Return the [x, y] coordinate for the center point of the cell that contains the specified text.  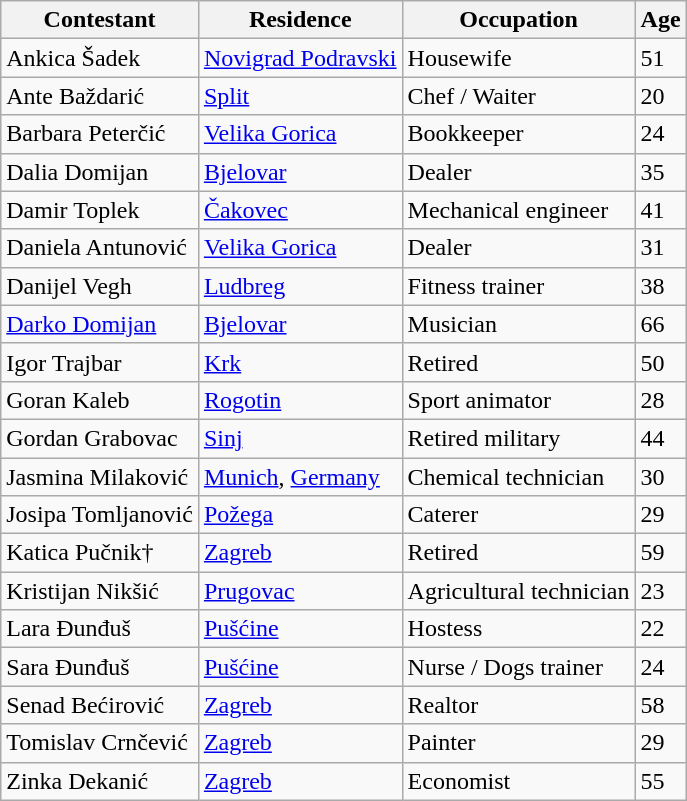
Dalia Domijan [100, 172]
59 [660, 553]
Senad Bećirović [100, 705]
66 [660, 324]
Sara Đunđuš [100, 667]
Bookkeeper [518, 134]
Ankica Šadek [100, 58]
Ludbreg [300, 286]
23 [660, 591]
Chef / Waiter [518, 96]
Split [300, 96]
Daniela Antunović [100, 248]
Igor Trajbar [100, 362]
Retired military [518, 438]
Damir Toplek [100, 210]
Nurse / Dogs trainer [518, 667]
55 [660, 781]
Fitness trainer [518, 286]
Danijel Vegh [100, 286]
Sport animator [518, 400]
Painter [518, 743]
Barbara Peterčić [100, 134]
Gordan Grabovac [100, 438]
Mechanical engineer [518, 210]
Munich, Germany [300, 477]
35 [660, 172]
Požega [300, 515]
Tomislav Crnčević [100, 743]
Čakovec [300, 210]
Katica Pučnik† [100, 553]
Ante Baždarić [100, 96]
20 [660, 96]
Goran Kaleb [100, 400]
28 [660, 400]
50 [660, 362]
22 [660, 629]
41 [660, 210]
44 [660, 438]
Rogotin [300, 400]
Agricultural technician [518, 591]
Chemical technician [518, 477]
Contestant [100, 20]
Sinj [300, 438]
Age [660, 20]
Economist [518, 781]
Residence [300, 20]
Prugovac [300, 591]
Musician [518, 324]
Zinka Dekanić [100, 781]
58 [660, 705]
Housewife [518, 58]
Krk [300, 362]
31 [660, 248]
Hostess [518, 629]
Novigrad Podravski [300, 58]
Occupation [518, 20]
30 [660, 477]
38 [660, 286]
Josipa Tomljanović [100, 515]
Caterer [518, 515]
Realtor [518, 705]
Jasmina Milaković [100, 477]
Lara Đunđuš [100, 629]
51 [660, 58]
Darko Domijan [100, 324]
Kristijan Nikšić [100, 591]
